Capture the cell that displays the provided text and extract its [X, Y] central coordinate. 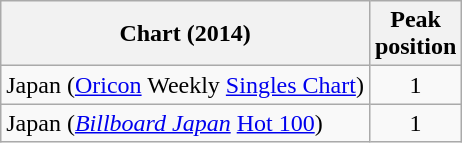
Japan (Billboard Japan Hot 100) [186, 123]
Japan (Oricon Weekly Singles Chart) [186, 85]
Chart (2014) [186, 34]
Peakposition [415, 34]
